Locate the cell with the specified text and output its (X, Y) center coordinate. 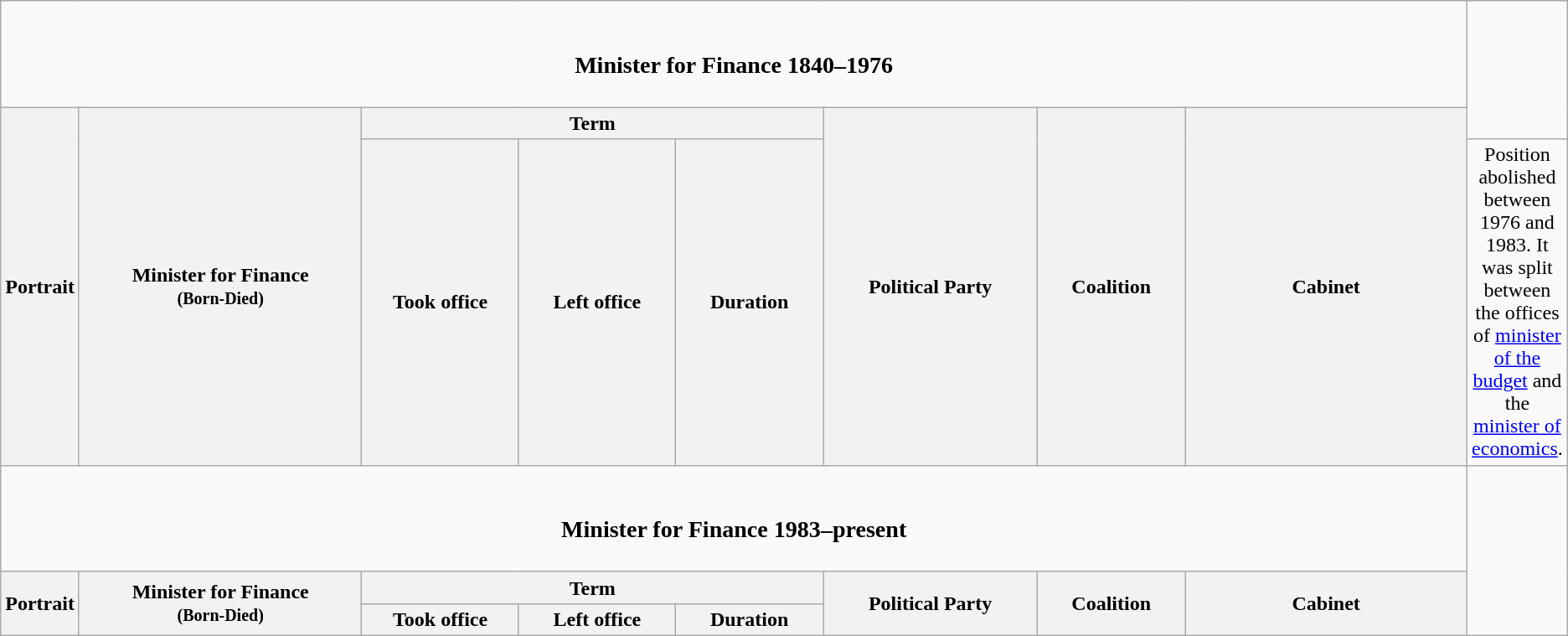
Minister for Finance 1840–1976 (734, 54)
Position abolished between 1976 and 1983. It was split between the offices of minister of the budget and the minister of economics. (1518, 302)
Minister for Finance 1983–present (734, 518)
